Return the [x, y] coordinate for the center point of the cell that contains the specified text.  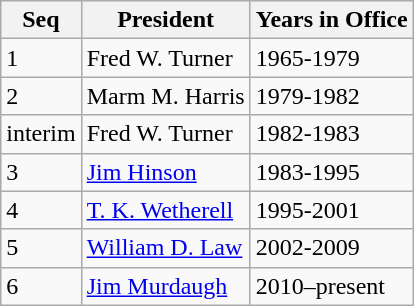
1979-1982 [332, 96]
4 [41, 210]
President [166, 20]
3 [41, 172]
Jim Hinson [166, 172]
2 [41, 96]
Marm M. Harris [166, 96]
1983-1995 [332, 172]
2010–present [332, 286]
interim [41, 134]
William D. Law [166, 248]
2002-2009 [332, 248]
1995-2001 [332, 210]
T. K. Wetherell [166, 210]
1982-1983 [332, 134]
6 [41, 286]
Jim Murdaugh [166, 286]
Years in Office [332, 20]
1965-1979 [332, 58]
1 [41, 58]
Seq [41, 20]
5 [41, 248]
